Detect which cell encompasses the target text, then output its (x, y) center coordinate. 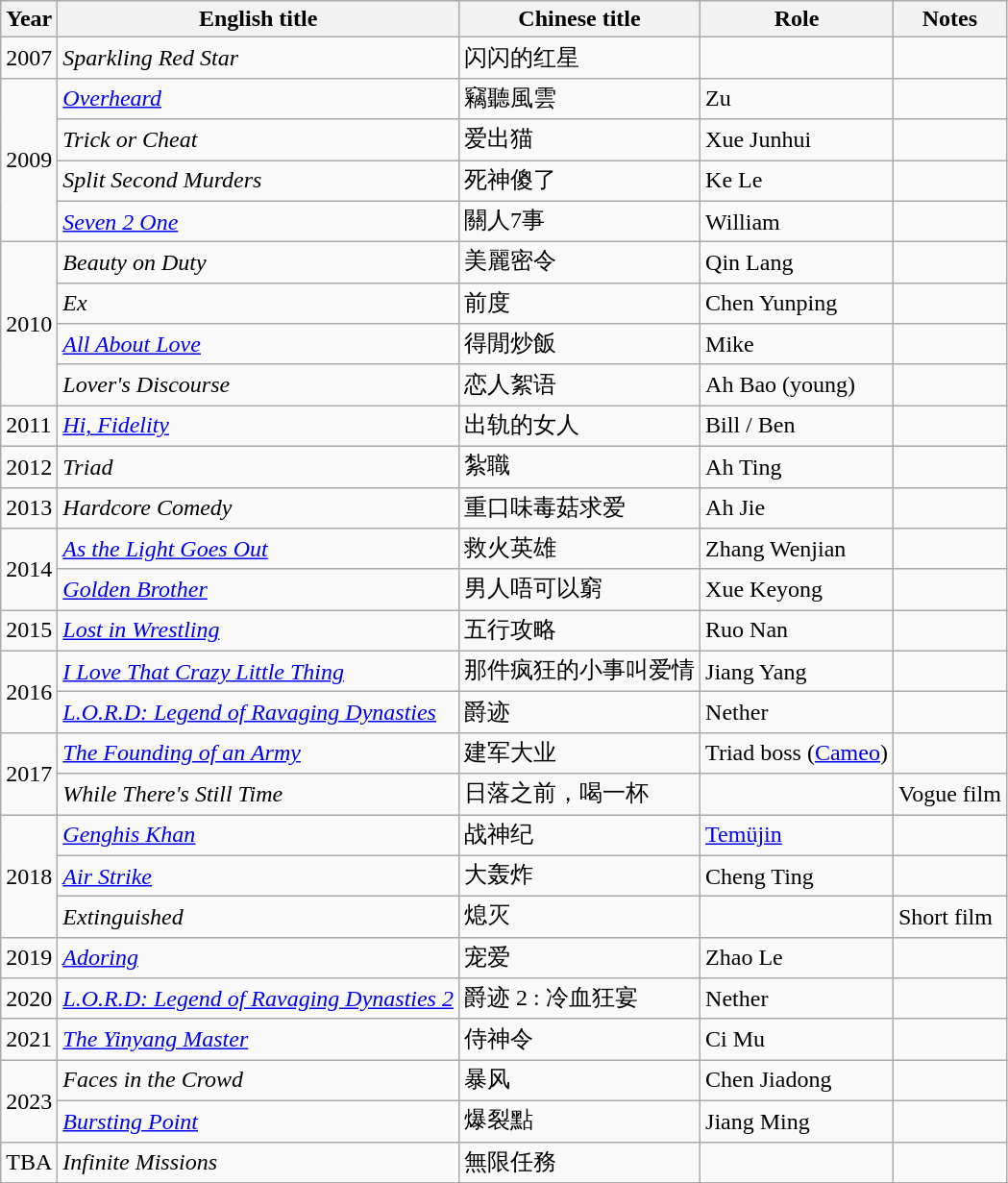
Xue Junhui (798, 140)
Temüjin (798, 836)
Year (29, 19)
侍神令 (578, 1040)
Trick or Cheat (258, 140)
Faces in the Crowd (258, 1080)
那件疯狂的小事叫爱情 (578, 671)
2010 (29, 324)
Zhang Wenjian (798, 550)
Seven 2 One (258, 221)
無限任務 (578, 1163)
Zhao Le (798, 957)
2015 (29, 630)
Ah Jie (798, 507)
關人7事 (578, 221)
Sparkling Red Star (258, 58)
Qin Lang (798, 263)
Ruo Nan (798, 630)
Ci Mu (798, 1040)
Jiang Yang (798, 671)
Air Strike (258, 876)
Triad boss (Cameo) (798, 753)
Split Second Murders (258, 181)
Ah Ting (798, 467)
2009 (29, 160)
救火英雄 (578, 550)
Chen Jiadong (798, 1080)
2012 (29, 467)
2011 (29, 427)
爵迹 2 : 冷血狂宴 (578, 999)
大轰炸 (578, 876)
Lover's Discourse (258, 384)
紮職 (578, 467)
竊聽風雲 (578, 98)
日落之前，喝一杯 (578, 794)
爵迹 (578, 713)
暴风 (578, 1080)
Triad (258, 467)
The Founding of an Army (258, 753)
Ex (258, 304)
Zu (798, 98)
Ah Bao (young) (798, 384)
Role (798, 19)
得閒炒飯 (578, 344)
Short film (949, 917)
Genghis Khan (258, 836)
Lost in Wrestling (258, 630)
五行攻略 (578, 630)
2018 (29, 876)
As the Light Goes Out (258, 550)
Golden Brother (258, 590)
2020 (29, 999)
The Yinyang Master (258, 1040)
Vogue film (949, 794)
战神纪 (578, 836)
2017 (29, 773)
前度 (578, 304)
建军大业 (578, 753)
Jiang Ming (798, 1121)
I Love That Crazy Little Thing (258, 671)
闪闪的红星 (578, 58)
L.O.R.D: Legend of Ravaging Dynasties (258, 713)
恋人絮语 (578, 384)
Notes (949, 19)
Extinguished (258, 917)
2016 (29, 692)
Ke Le (798, 181)
Chen Yunping (798, 304)
Cheng Ting (798, 876)
All About Love (258, 344)
Chinese title (578, 19)
L.O.R.D: Legend of Ravaging Dynasties 2 (258, 999)
Hardcore Comedy (258, 507)
2023 (29, 1101)
Adoring (258, 957)
Infinite Missions (258, 1163)
While There's Still Time (258, 794)
TBA (29, 1163)
Bill / Ben (798, 427)
宠爱 (578, 957)
2007 (29, 58)
出轨的女人 (578, 427)
Hi, Fidelity (258, 427)
2014 (29, 569)
2019 (29, 957)
重口味毒菇求爱 (578, 507)
死神傻了 (578, 181)
2013 (29, 507)
Overheard (258, 98)
美麗密令 (578, 263)
William (798, 221)
爆裂點 (578, 1121)
Beauty on Duty (258, 263)
Mike (798, 344)
2021 (29, 1040)
熄灭 (578, 917)
Xue Keyong (798, 590)
English title (258, 19)
爱出猫 (578, 140)
男人唔可以窮 (578, 590)
Bursting Point (258, 1121)
